Pinpoint the cell where the given text exists, returning its [X, Y] midpoint coordinate. 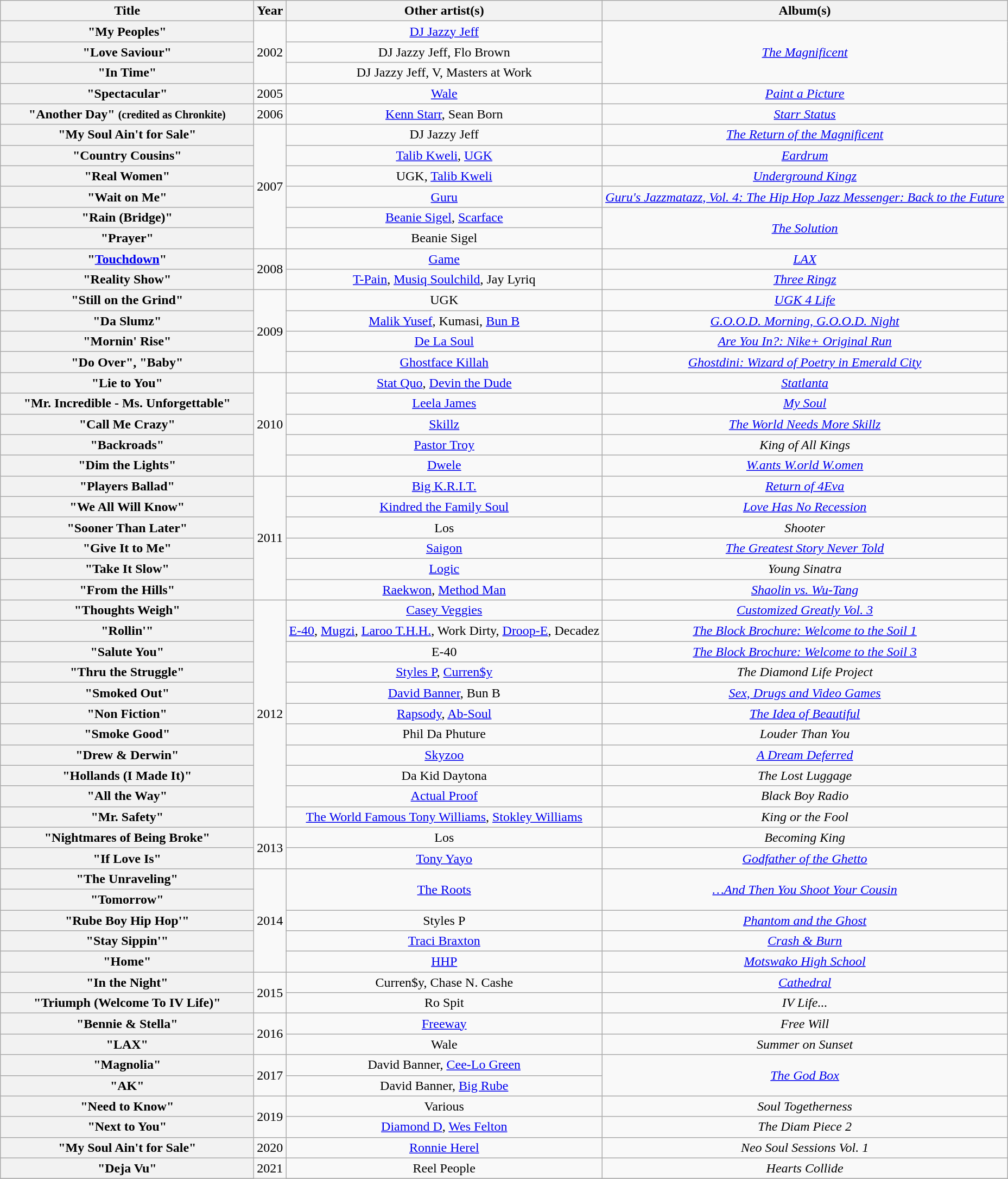
Title [127, 11]
Customized Greatly Vol. 3 [805, 610]
Three Ringz [805, 280]
Cathedral [805, 982]
"Thoughts Weigh" [127, 610]
2020 [270, 1148]
Year [270, 11]
Diamond D, Wes Felton [444, 1127]
"The Unraveling" [127, 879]
"We All Will Know" [127, 507]
2008 [270, 269]
"Dim the Lights" [127, 465]
"Drew & Derwin" [127, 755]
"Rollin'" [127, 631]
2009 [270, 331]
Album(s) [805, 11]
2010 [270, 424]
"Bennie & Stella" [127, 1024]
"Reality Show" [127, 280]
"My Peoples" [127, 31]
Godfather of the Ghetto [805, 858]
"Home" [127, 962]
T-Pain, Musiq Soulchild, Jay Lyriq [444, 280]
Stat Quo, Devin the Dude [444, 383]
The Greatest Story Never Told [805, 548]
Neo Soul Sessions Vol. 1 [805, 1148]
Leela James [444, 403]
Da Kid Daytona [444, 776]
HHP [444, 962]
Becoming King [805, 837]
Motswako High School [805, 962]
2002 [270, 52]
Saigon [444, 548]
Young Sinatra [805, 569]
Kindred the Family Soul [444, 507]
2014 [270, 920]
Malik Yusef, Kumasi, Bun B [444, 321]
"Spectacular" [127, 93]
Ronnie Herel [444, 1148]
De La Soul [444, 342]
"Give It to Me" [127, 548]
"Do Over", "Baby" [127, 362]
The World Famous Tony Williams, Stokley Williams [444, 817]
2021 [270, 1168]
Beanie Sigel, Scarface [444, 217]
Summer on Sunset [805, 1044]
"Mr. Incredible - Ms. Unforgettable" [127, 403]
"AK" [127, 1086]
"Hollands (I Made It)" [127, 776]
"Call Me Crazy" [127, 424]
The God Box [805, 1075]
The Diam Piece 2 [805, 1127]
"In Time" [127, 73]
"Smoke Good" [127, 734]
2007 [270, 186]
"Need to Know" [127, 1106]
Louder Than You [805, 734]
Reel People [444, 1168]
David Banner, Bun B [444, 693]
Ro Spit [444, 1003]
E-40, Mugzi, Laroo T.H.H., Work Dirty, Droop-E, Decadez [444, 631]
Phantom and the Ghost [805, 920]
Sex, Drugs and Video Games [805, 693]
Styles P [444, 920]
Freeway [444, 1024]
Big K.R.I.T. [444, 486]
Ghostdini: Wizard of Poetry in Emerald City [805, 362]
Underground Kingz [805, 176]
Other artist(s) [444, 11]
The Lost Luggage [805, 776]
"Touchdown" [127, 259]
Actual Proof [444, 796]
E-40 [444, 652]
David Banner, Big Rube [444, 1086]
"Mornin' Rise" [127, 342]
"All the Way" [127, 796]
Starr Status [805, 114]
"Backroads" [127, 445]
The Idea of Beautiful [805, 714]
Hearts Collide [805, 1168]
2015 [270, 993]
2017 [270, 1075]
2012 [270, 714]
"Deja Vu" [127, 1168]
The Magnificent [805, 52]
"Tomorrow" [127, 899]
King or the Fool [805, 817]
"Take It Slow" [127, 569]
The Solution [805, 228]
Rapsody, Ab-Soul [444, 714]
The Block Brochure: Welcome to the Soil 3 [805, 652]
Love Has No Recession [805, 507]
Are You In?: Nike+ Original Run [805, 342]
Black Boy Radio [805, 796]
Beanie Sigel [444, 238]
"Prayer" [127, 238]
"LAX" [127, 1044]
"Players Ballad" [127, 486]
"Da Slumz" [127, 321]
DJ Jazzy Jeff, V, Masters at Work [444, 73]
2016 [270, 1034]
"Smoked Out" [127, 693]
My Soul [805, 403]
A Dream Deferred [805, 755]
…And Then You Shoot Your Cousin [805, 889]
"If Love Is" [127, 858]
UGK 4 Life [805, 300]
Tony Yayo [444, 858]
The Block Brochure: Welcome to the Soil 1 [805, 631]
"Triumph (Welcome To IV Life)" [127, 1003]
"Sooner Than Later" [127, 527]
King of All Kings [805, 445]
Game [444, 259]
Ghostface Killah [444, 362]
"Love Saviour" [127, 52]
Paint a Picture [805, 93]
Return of 4Eva [805, 486]
"Magnolia" [127, 1065]
Soul Togetherness [805, 1106]
"Lie to You" [127, 383]
2005 [270, 93]
Kenn Starr, Sean Born [444, 114]
"Another Day" (credited as Chronkite) [127, 114]
Skillz [444, 424]
Shooter [805, 527]
"Country Cousins" [127, 155]
Dwele [444, 465]
Guru's Jazzmatazz, Vol. 4: The Hip Hop Jazz Messenger: Back to the Future [805, 197]
Talib Kweli, UGK [444, 155]
Casey Veggies [444, 610]
IV Life... [805, 1003]
"Stay Sippin'" [127, 941]
Traci Braxton [444, 941]
"Salute You" [127, 652]
2006 [270, 114]
"From the Hills" [127, 589]
W.ants W.orld W.omen [805, 465]
"Rain (Bridge)" [127, 217]
"Real Women" [127, 176]
The Return of the Magnificent [805, 135]
"Still on the Grind" [127, 300]
DJ Jazzy Jeff, Flo Brown [444, 52]
Pastor Troy [444, 445]
"Non Fiction" [127, 714]
2011 [270, 538]
David Banner, Cee-Lo Green [444, 1065]
The World Needs More Skillz [805, 424]
UGK [444, 300]
2019 [270, 1117]
UGK, Talib Kweli [444, 176]
"Thru the Struggle" [127, 672]
Various [444, 1106]
"Wait on Me" [127, 197]
G.O.O.D. Morning, G.O.O.D. Night [805, 321]
LAX [805, 259]
The Roots [444, 889]
Raekwon, Method Man [444, 589]
Free Will [805, 1024]
Styles P, Curren$y [444, 672]
Logic [444, 569]
Eardrum [805, 155]
Skyzoo [444, 755]
"Next to You" [127, 1127]
Shaolin vs. Wu-Tang [805, 589]
"Nightmares of Being Broke" [127, 837]
Guru [444, 197]
The Diamond Life Project [805, 672]
2013 [270, 848]
Crash & Burn [805, 941]
Statlanta [805, 383]
Phil Da Phuture [444, 734]
"Rube Boy Hip Hop'" [127, 920]
Curren$y, Chase N. Cashe [444, 982]
"Mr. Safety" [127, 817]
"In the Night" [127, 982]
